For the text-containing cell, return its midpoint in [x, y] coordinate format. 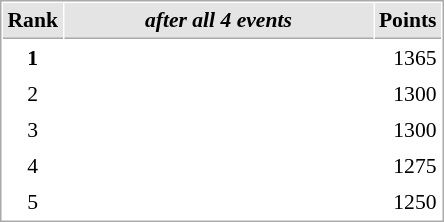
1 [32, 57]
Points [408, 21]
2 [32, 93]
3 [32, 129]
4 [32, 165]
after all 4 events [218, 21]
1275 [408, 165]
1365 [408, 57]
5 [32, 201]
1250 [408, 201]
Rank [32, 21]
